For the text-containing cell, return its midpoint in (X, Y) coordinate format. 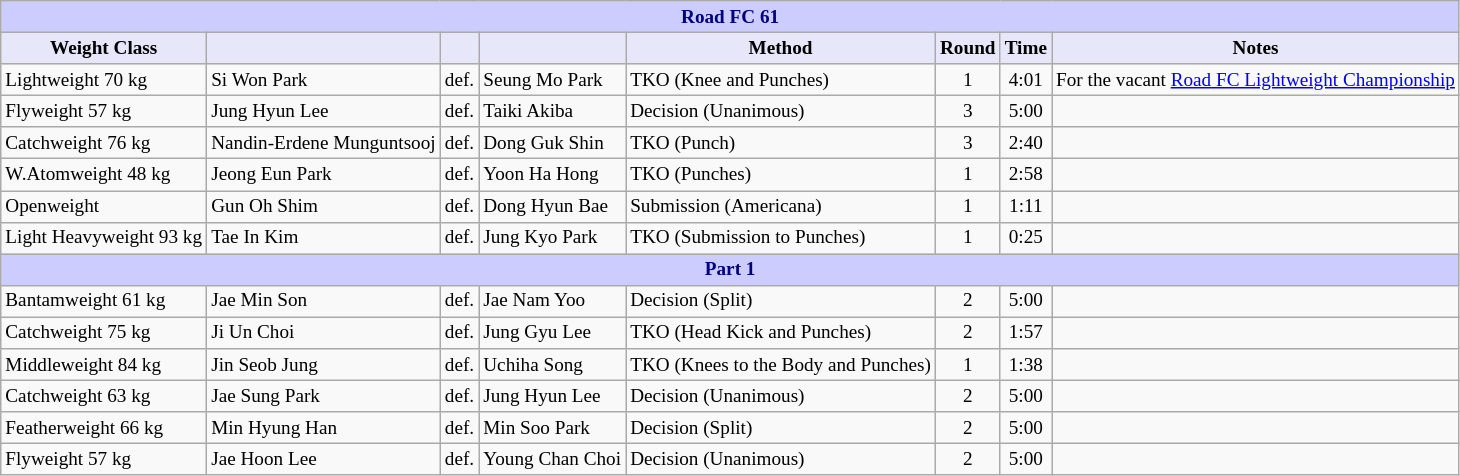
Min Hyung Han (324, 428)
Si Won Park (324, 80)
Submission (Americana) (781, 206)
TKO (Submission to Punches) (781, 238)
Catchweight 76 kg (104, 143)
Jae Sung Park (324, 396)
1:11 (1026, 206)
Light Heavyweight 93 kg (104, 238)
TKO (Knees to the Body and Punches) (781, 365)
Featherweight 66 kg (104, 428)
Nandin-Erdene Munguntsooj (324, 143)
Part 1 (730, 270)
Catchweight 63 kg (104, 396)
Round (968, 48)
Jeong Eun Park (324, 175)
Taiki Akiba (552, 111)
Jung Gyu Lee (552, 333)
Road FC 61 (730, 17)
TKO (Punches) (781, 175)
Yoon Ha Hong (552, 175)
Jae Hoon Lee (324, 460)
Middleweight 84 kg (104, 365)
Dong Guk Shin (552, 143)
Dong Hyun Bae (552, 206)
Time (1026, 48)
Jin Seob Jung (324, 365)
Jae Min Son (324, 301)
Min Soo Park (552, 428)
TKO (Head Kick and Punches) (781, 333)
Notes (1256, 48)
Uchiha Song (552, 365)
TKO (Punch) (781, 143)
Lightweight 70 kg (104, 80)
Method (781, 48)
Young Chan Choi (552, 460)
W.Atomweight 48 kg (104, 175)
0:25 (1026, 238)
Jung Kyo Park (552, 238)
1:38 (1026, 365)
TKO (Knee and Punches) (781, 80)
1:57 (1026, 333)
Jae Nam Yoo (552, 301)
For the vacant Road FC Lightweight Championship (1256, 80)
Ji Un Choi (324, 333)
Weight Class (104, 48)
2:40 (1026, 143)
Tae In Kim (324, 238)
Catchweight 75 kg (104, 333)
Gun Oh Shim (324, 206)
Seung Mo Park (552, 80)
2:58 (1026, 175)
4:01 (1026, 80)
Openweight (104, 206)
Bantamweight 61 kg (104, 301)
